Determine the (x, y) coordinate at the center of the cell enclosing the given text.  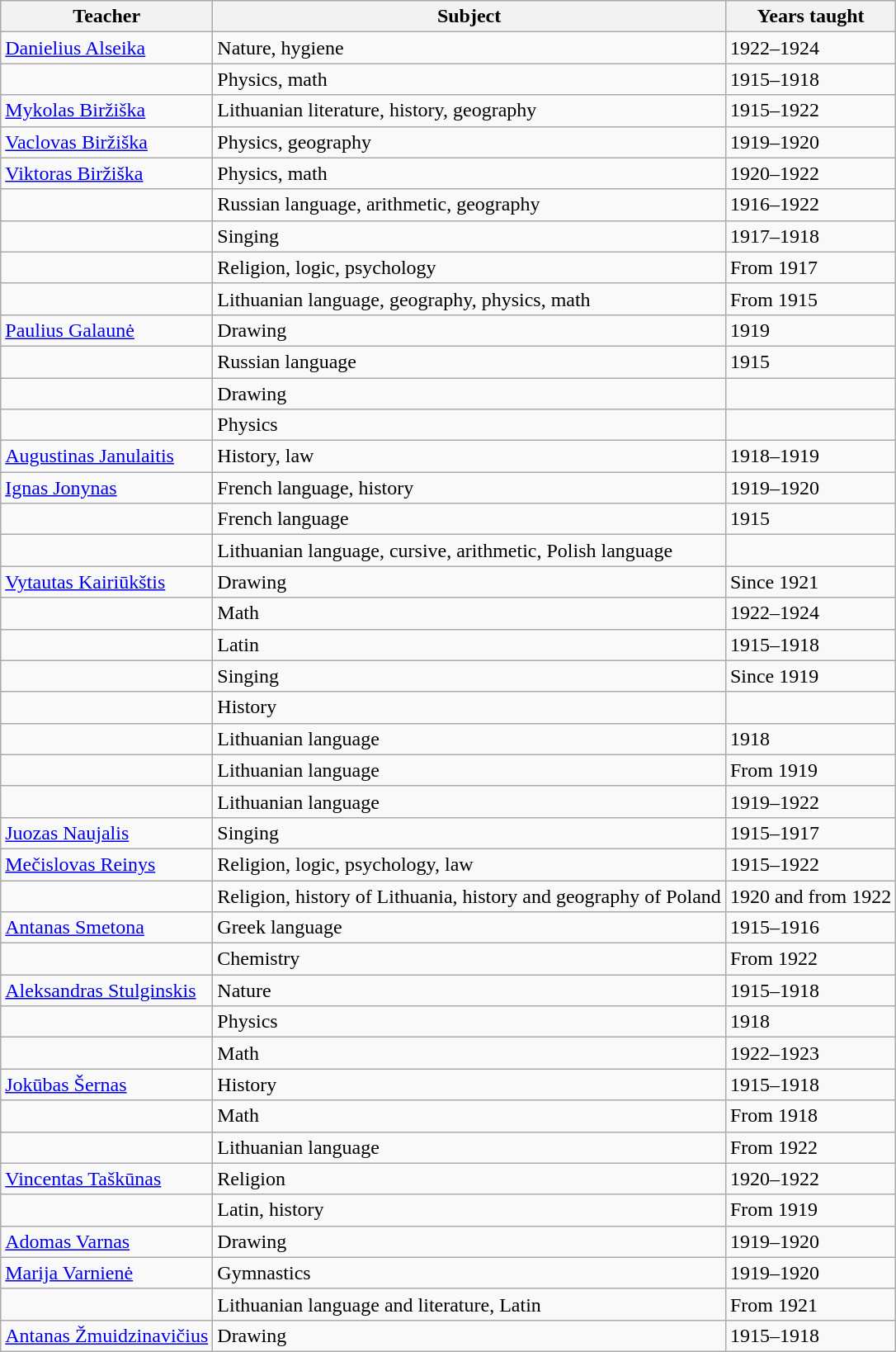
Jokūbas Šernas (107, 1085)
Chemistry (469, 959)
Mykolas Biržiška (107, 111)
Religion, logic, psychology, law (469, 864)
Latin, history (469, 1210)
Lithuanian language and literature, Latin (469, 1304)
Nature (469, 990)
Russian language, arithmetic, geography (469, 205)
Religion, logic, psychology (469, 267)
Russian language (469, 362)
Vincentas Taškūnas (107, 1179)
1918–1919 (810, 456)
Lithuanian literature, history, geography (469, 111)
Vaclovas Biržiška (107, 142)
Religion, history of Lithuania, history and geography of Poland (469, 896)
Since 1919 (810, 676)
Gymnastics (469, 1273)
Marija Varnienė (107, 1273)
Latin (469, 645)
From 1918 (810, 1116)
Ignas Jonynas (107, 488)
Vytautas Kairiūkštis (107, 582)
French language (469, 519)
History, law (469, 456)
Physics, geography (469, 142)
1919 (810, 330)
Religion (469, 1179)
1915–1916 (810, 928)
Nature, hygiene (469, 48)
Antanas Žmuidzinavičius (107, 1335)
Teacher (107, 17)
1920 and from 1922 (810, 896)
1916–1922 (810, 205)
Greek language (469, 928)
Juozas Naujalis (107, 833)
From 1915 (810, 299)
Lithuanian language, geography, physics, math (469, 299)
Adomas Varnas (107, 1241)
From 1921 (810, 1304)
Augustinas Janulaitis (107, 456)
1915–1917 (810, 833)
Paulius Galaunė (107, 330)
Lithuanian language, cursive, arithmetic, Polish language (469, 551)
Viktoras Biržiška (107, 173)
Years taught (810, 17)
Subject (469, 17)
French language, history (469, 488)
Since 1921 (810, 582)
Aleksandras Stulginskis (107, 990)
Mečislovas Reinys (107, 864)
Antanas Smetona (107, 928)
1917–1918 (810, 236)
From 1917 (810, 267)
1922–1923 (810, 1053)
Danielius Alseika (107, 48)
1919–1922 (810, 801)
